Determine the [x, y] coordinate at the center of the cell enclosing the given text.  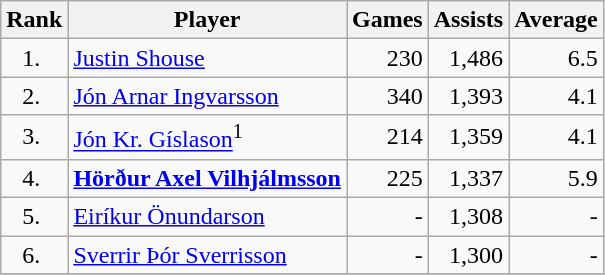
6. [34, 255]
4. [34, 178]
1,393 [468, 96]
Assists [468, 20]
1. [34, 58]
5. [34, 217]
225 [387, 178]
2. [34, 96]
Sverrir Þór Sverrisson [208, 255]
Jón Arnar Ingvarsson [208, 96]
340 [387, 96]
Player [208, 20]
Average [556, 20]
1,308 [468, 217]
Hörður Axel Vilhjálmsson [208, 178]
214 [387, 138]
Eiríkur Önundarson [208, 217]
Games [387, 20]
1,359 [468, 138]
1,337 [468, 178]
230 [387, 58]
1,486 [468, 58]
3. [34, 138]
6.5 [556, 58]
1,300 [468, 255]
Rank [34, 20]
5.9 [556, 178]
Justin Shouse [208, 58]
Jón Kr. Gíslason1 [208, 138]
